Output the (x, y) coordinate of the center of the cell containing the given text.  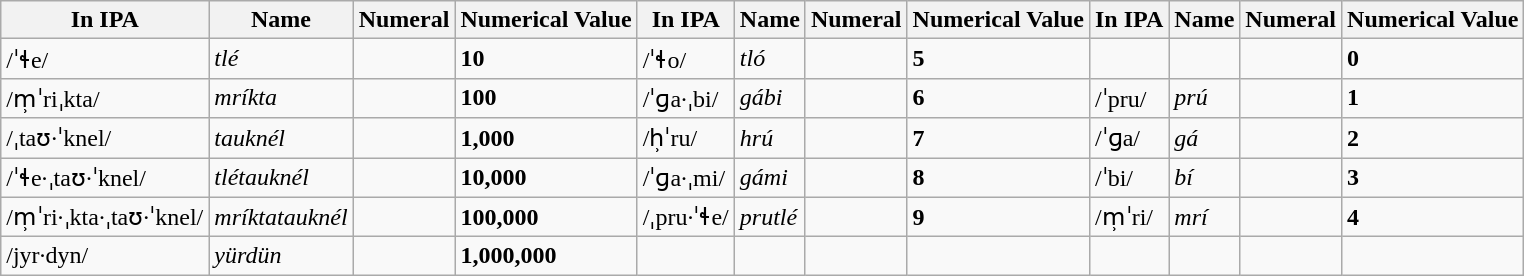
hrú (770, 138)
1,000 (546, 138)
6 (998, 98)
3 (1433, 178)
tlé (281, 59)
/ˈɬe·ˌtaʊ·ˈknel/ (105, 178)
/ˈɡa/ (1128, 138)
2 (1433, 138)
mríktatauknél (281, 217)
/ˌpru·ˈɬe/ (686, 217)
mríkta (281, 98)
1,000,000 (546, 256)
gábi (770, 98)
/ˈbi/ (1128, 178)
/ˈpru/ (1128, 98)
tlétauknél (281, 178)
0 (1433, 59)
bí (1204, 178)
10,000 (546, 178)
/ˈɬo/ (686, 59)
4 (1433, 217)
tauknél (281, 138)
100 (546, 98)
prú (1204, 98)
10 (546, 59)
yürdün (281, 256)
/m̹ˈri·ˌkta·ˌtaʊ·ˈknel/ (105, 217)
100,000 (546, 217)
8 (998, 178)
gá (1204, 138)
/jyr·dyn/ (105, 256)
/ˈɡa·ˌmi/ (686, 178)
/ˌtaʊ·ˈknel/ (105, 138)
7 (998, 138)
tló (770, 59)
9 (998, 217)
5 (998, 59)
prutlé (770, 217)
1 (1433, 98)
gámi (770, 178)
/m̹ˈri/ (1128, 217)
mrí (1204, 217)
/ˈɡa·ˌbi/ (686, 98)
/h̹ˈru/ (686, 138)
/ˈɬe/ (105, 59)
/m̹ˈriˌkta/ (105, 98)
